Pinpoint the cell where the given text exists, returning its (x, y) midpoint coordinate. 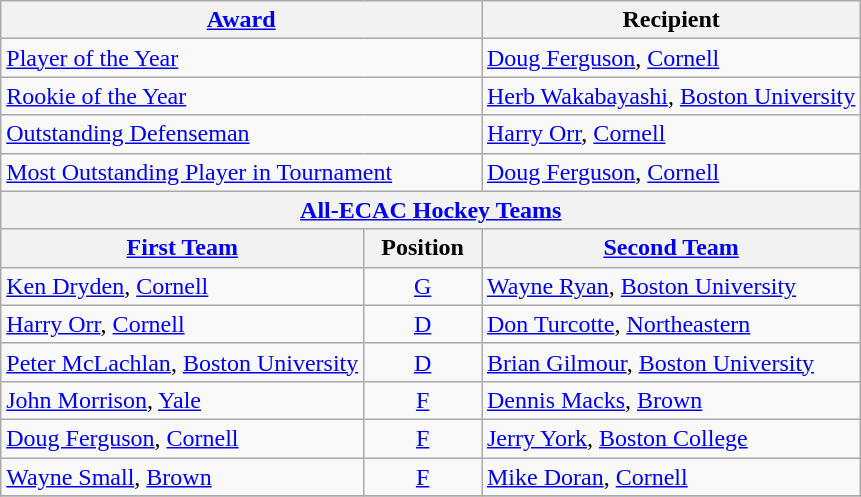
Ken Dryden, Cornell (182, 286)
Player of the Year (242, 58)
First Team (182, 248)
John Morrison, Yale (182, 400)
Position (423, 248)
Herb Wakabayashi, Boston University (672, 96)
Don Turcotte, Northeastern (672, 324)
Peter McLachlan, Boston University (182, 362)
Recipient (672, 20)
G (423, 286)
Wayne Small, Brown (182, 477)
Brian Gilmour, Boston University (672, 362)
Mike Doran, Cornell (672, 477)
Award (242, 20)
Second Team (672, 248)
All-ECAC Hockey Teams (431, 210)
Most Outstanding Player in Tournament (242, 172)
Outstanding Defenseman (242, 134)
Dennis Macks, Brown (672, 400)
Jerry York, Boston College (672, 438)
Wayne Ryan, Boston University (672, 286)
Rookie of the Year (242, 96)
